Capture the cell that displays the provided text and extract its [X, Y] central coordinate. 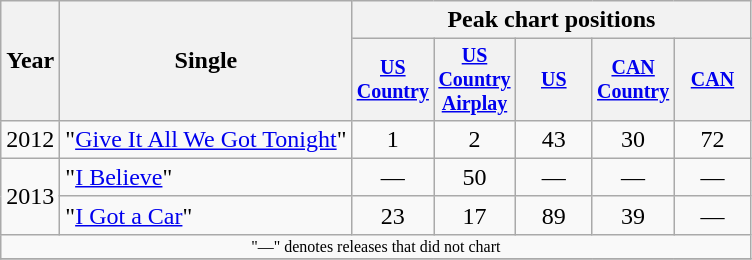
Peak chart positions [552, 20]
CAN Country [633, 80]
39 [633, 215]
50 [475, 177]
17 [475, 215]
89 [554, 215]
1 [393, 139]
US Country Airplay [475, 80]
CAN [712, 80]
US Country [393, 80]
"I Believe" [206, 177]
US [554, 80]
72 [712, 139]
23 [393, 215]
2013 [30, 196]
"—" denotes releases that did not chart [376, 246]
"I Got a Car" [206, 215]
Single [206, 61]
2012 [30, 139]
30 [633, 139]
43 [554, 139]
"Give It All We Got Tonight" [206, 139]
2 [475, 139]
Year [30, 61]
